Provide the (X, Y) coordinate of the cell's center where the given text is located.  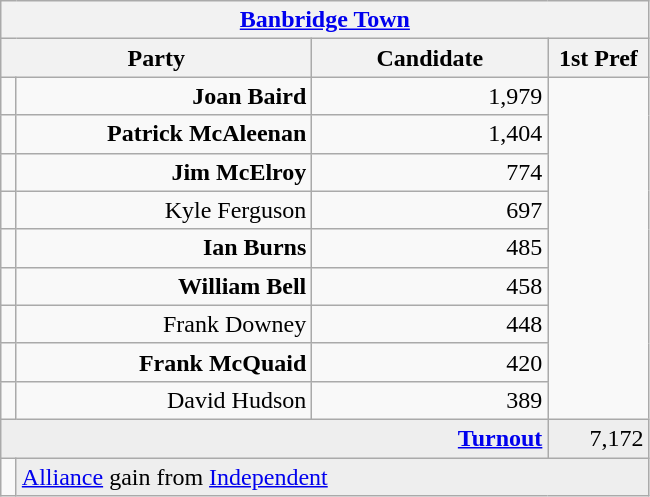
Ian Burns (164, 248)
Frank McQuaid (164, 362)
Turnout (274, 438)
Jim McElroy (164, 172)
Banbridge Town (325, 20)
Joan Baird (164, 96)
Kyle Ferguson (164, 210)
Frank Downey (164, 324)
Party (156, 58)
William Bell (164, 286)
448 (430, 324)
7,172 (598, 438)
389 (430, 400)
Patrick McAleenan (164, 134)
485 (430, 248)
1,404 (430, 134)
1,979 (430, 96)
David Hudson (164, 400)
420 (430, 362)
697 (430, 210)
458 (430, 286)
Alliance gain from Independent (332, 477)
Candidate (430, 58)
774 (430, 172)
1st Pref (598, 58)
